Find where the given text appears and provide that cell's center as [X, Y] coordinate. 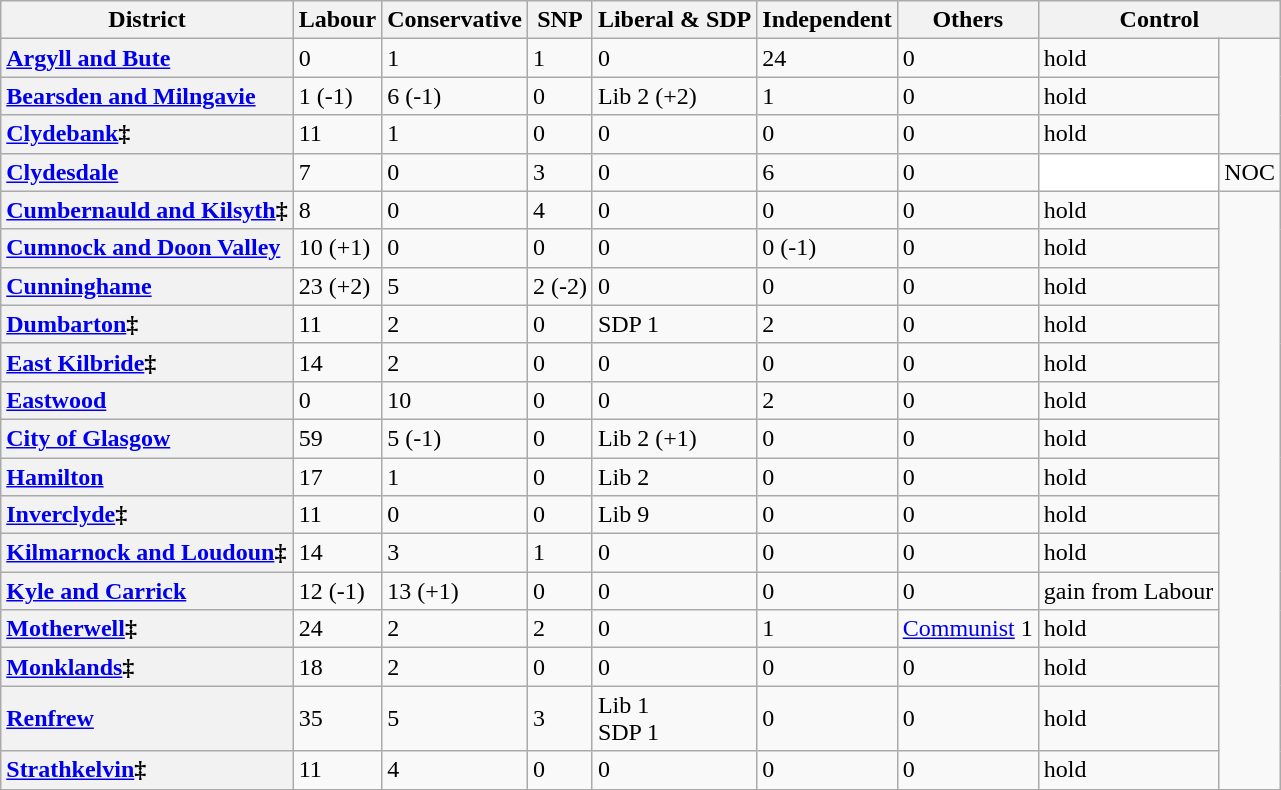
Independent [827, 20]
7 [337, 172]
Lib 9 [674, 515]
Monklands‡ [147, 667]
Labour [337, 20]
Control [1159, 20]
0 (-1) [827, 248]
2 (-2) [560, 286]
NOC [1250, 172]
23 (+2) [337, 286]
Cunninghame [147, 286]
35 [337, 718]
Cumnock and Doon Valley [147, 248]
Communist 1 [968, 629]
Bearsden and Milngavie [147, 96]
Clydebank‡ [147, 134]
Kyle and Carrick [147, 591]
18 [337, 667]
13 (+1) [455, 591]
City of Glasgow [147, 438]
Dumbarton‡ [147, 324]
8 [337, 210]
Lib 2 [674, 477]
6 [827, 172]
Eastwood [147, 400]
59 [337, 438]
1 (-1) [337, 96]
6 (-1) [455, 96]
Renfrew [147, 718]
SNP [560, 20]
gain from Labour [1128, 591]
Strathkelvin‡ [147, 770]
10 [455, 400]
Liberal & SDP [674, 20]
Others [968, 20]
Conservative [455, 20]
Lib 1SDP 1 [674, 718]
East Kilbride‡ [147, 362]
17 [337, 477]
5 (-1) [455, 438]
Inverclyde‡ [147, 515]
Clydesdale [147, 172]
Hamilton [147, 477]
Lib 2 (+1) [674, 438]
Lib 2 (+2) [674, 96]
Motherwell‡ [147, 629]
SDP 1 [674, 324]
District [147, 20]
Argyll and Bute [147, 58]
12 (-1) [337, 591]
10 (+1) [337, 248]
Cumbernauld and Kilsyth‡ [147, 210]
Kilmarnock and Loudoun‡ [147, 553]
